For the text-containing cell, return its midpoint in [x, y] coordinate format. 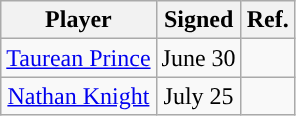
June 30 [198, 58]
Nathan Knight [78, 96]
Taurean Prince [78, 58]
July 25 [198, 96]
Player [78, 20]
Signed [198, 20]
Ref. [268, 20]
